Output the (X, Y) coordinate of the center of the cell containing the given text.  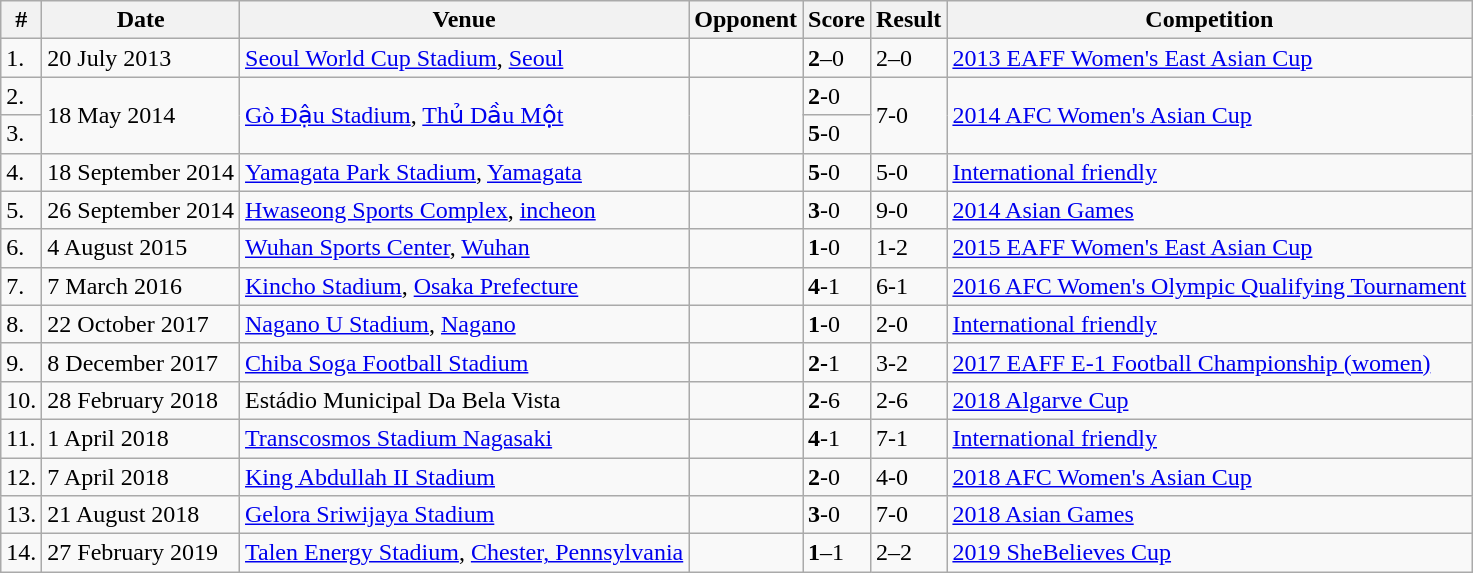
1. (22, 58)
Venue (464, 20)
12. (22, 477)
27 February 2019 (141, 553)
Yamagata Park Stadium, Yamagata (464, 172)
4. (22, 172)
21 August 2018 (141, 515)
2018 Algarve Cup (1210, 400)
Nagano U Stadium, Nagano (464, 324)
Opponent (746, 20)
Estádio Municipal Da Bela Vista (464, 400)
Talen Energy Stadium, Chester, Pennsylvania (464, 553)
Hwaseong Sports Complex, incheon (464, 210)
2018 Asian Games (1210, 515)
2015 EAFF Women's East Asian Cup (1210, 248)
Score (837, 20)
1–1 (837, 553)
Competition (1210, 20)
Kincho Stadium, Osaka Prefecture (464, 286)
13. (22, 515)
4-0 (908, 477)
2014 AFC Women's Asian Cup (1210, 115)
5. (22, 210)
# (22, 20)
8 December 2017 (141, 362)
2. (22, 96)
6. (22, 248)
18 September 2014 (141, 172)
Date (141, 20)
2–2 (908, 553)
Gelora Sriwijaya Stadium (464, 515)
9. (22, 362)
14. (22, 553)
2014 Asian Games (1210, 210)
1-2 (908, 248)
3. (22, 134)
7 March 2016 (141, 286)
20 July 2013 (141, 58)
2019 SheBelieves Cup (1210, 553)
Chiba Soga Football Stadium (464, 362)
Seoul World Cup Stadium, Seoul (464, 58)
26 September 2014 (141, 210)
2013 EAFF Women's East Asian Cup (1210, 58)
King Abdullah II Stadium (464, 477)
2017 EAFF E-1 Football Championship (women) (1210, 362)
3-2 (908, 362)
2018 AFC Women's Asian Cup (1210, 477)
4 August 2015 (141, 248)
6-1 (908, 286)
22 October 2017 (141, 324)
7. (22, 286)
Wuhan Sports Center, Wuhan (464, 248)
Gò Đậu Stadium, Thủ Dầu Một (464, 115)
7 April 2018 (141, 477)
1 April 2018 (141, 438)
11. (22, 438)
2016 AFC Women's Olympic Qualifying Tournament (1210, 286)
10. (22, 400)
9-0 (908, 210)
28 February 2018 (141, 400)
Result (908, 20)
18 May 2014 (141, 115)
Transcosmos Stadium Nagasaki (464, 438)
2-1 (837, 362)
8. (22, 324)
7-1 (908, 438)
